Identify which cell holds the provided text, then report its (x, y) central coordinate. 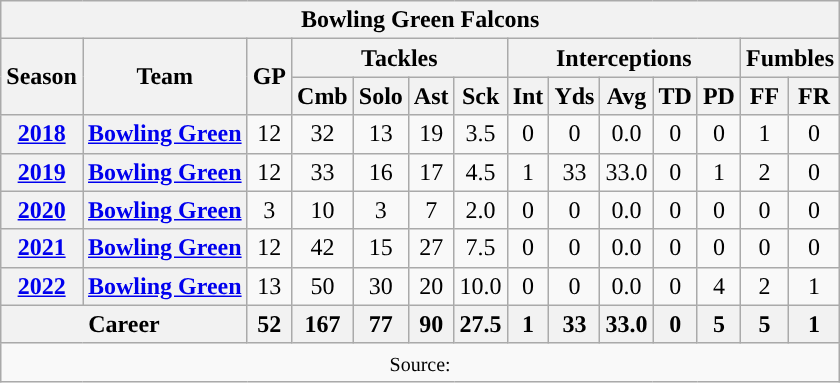
167 (323, 324)
32 (323, 134)
Bowling Green Falcons (420, 20)
16 (380, 172)
27.5 (480, 324)
2021 (42, 248)
3.5 (480, 134)
Int (528, 96)
2022 (42, 286)
7.5 (480, 248)
19 (431, 134)
FR (814, 96)
4 (718, 286)
Solo (380, 96)
Sck (480, 96)
2.0 (480, 210)
Yds (574, 96)
Team (164, 77)
10.0 (480, 286)
2019 (42, 172)
2020 (42, 210)
GP (269, 77)
7 (431, 210)
FF (764, 96)
10 (323, 210)
30 (380, 286)
20 (431, 286)
Career (124, 324)
17 (431, 172)
Interceptions (624, 58)
52 (269, 324)
Fumbles (790, 58)
Tackles (400, 58)
77 (380, 324)
Season (42, 77)
TD (675, 96)
90 (431, 324)
Cmb (323, 96)
27 (431, 248)
15 (380, 248)
2018 (42, 134)
Avg (626, 96)
Source: (420, 362)
Ast (431, 96)
PD (718, 96)
42 (323, 248)
50 (323, 286)
4.5 (480, 172)
